Scan for the cell matching the given text and deliver its [x, y] coordinate at center. 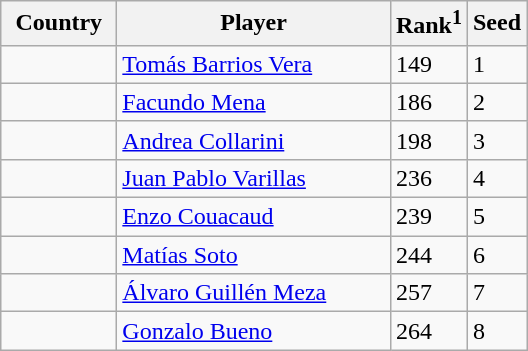
6 [496, 255]
186 [428, 102]
149 [428, 64]
7 [496, 293]
4 [496, 178]
Juan Pablo Varillas [254, 178]
244 [428, 255]
2 [496, 102]
264 [428, 331]
Álvaro Guillén Meza [254, 293]
Seed [496, 24]
3 [496, 140]
Gonzalo Bueno [254, 331]
Enzo Couacaud [254, 217]
8 [496, 331]
Player [254, 24]
198 [428, 140]
257 [428, 293]
Andrea Collarini [254, 140]
Rank1 [428, 24]
239 [428, 217]
Facundo Mena [254, 102]
Country [59, 24]
1 [496, 64]
5 [496, 217]
Tomás Barrios Vera [254, 64]
236 [428, 178]
Matías Soto [254, 255]
